Return the (X, Y) coordinate for the center point of the cell that contains the specified text.  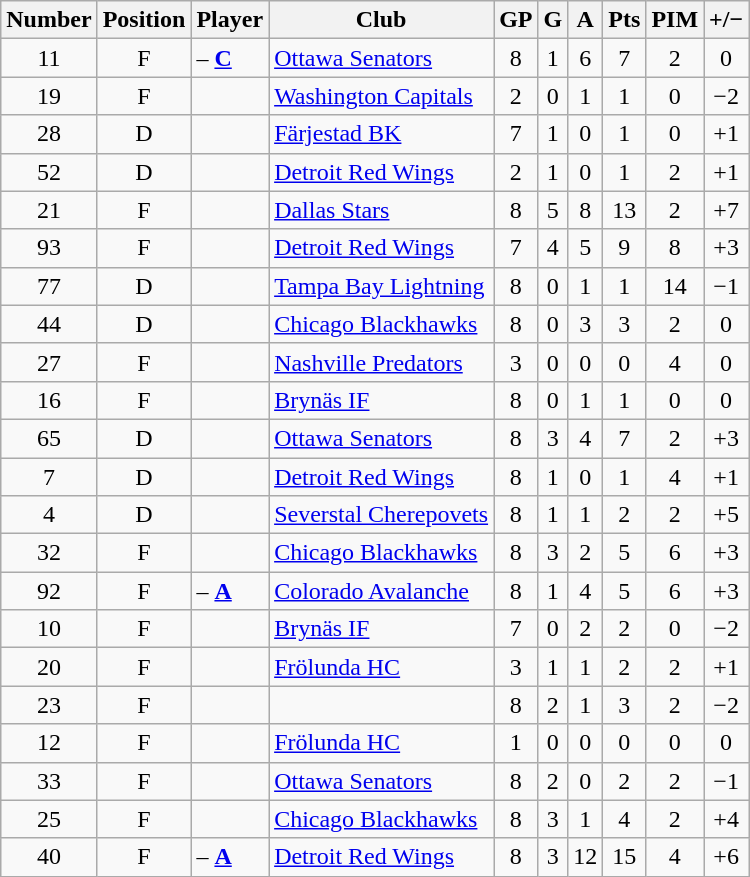
Player (230, 20)
77 (49, 286)
A (586, 20)
Dallas Stars (382, 210)
+4 (726, 819)
GP (516, 20)
Colorado Avalanche (382, 591)
20 (49, 667)
25 (49, 819)
33 (49, 781)
16 (49, 400)
19 (49, 96)
92 (49, 591)
14 (675, 286)
93 (49, 248)
13 (624, 210)
44 (49, 324)
+7 (726, 210)
27 (49, 362)
10 (49, 629)
PIM (675, 20)
9 (624, 248)
Nashville Predators (382, 362)
23 (49, 705)
G (553, 20)
11 (49, 58)
65 (49, 438)
Number (49, 20)
+6 (726, 857)
28 (49, 134)
Färjestad BK (382, 134)
+5 (726, 515)
Washington Capitals (382, 96)
Severstal Cherepovets (382, 515)
Tampa Bay Lightning (382, 286)
+/− (726, 20)
32 (49, 553)
Position (144, 20)
21 (49, 210)
52 (49, 172)
– C (230, 58)
Pts (624, 20)
Club (382, 20)
40 (49, 857)
15 (624, 857)
